Extract the [x, y] coordinate from the center of the cell holding the provided text.  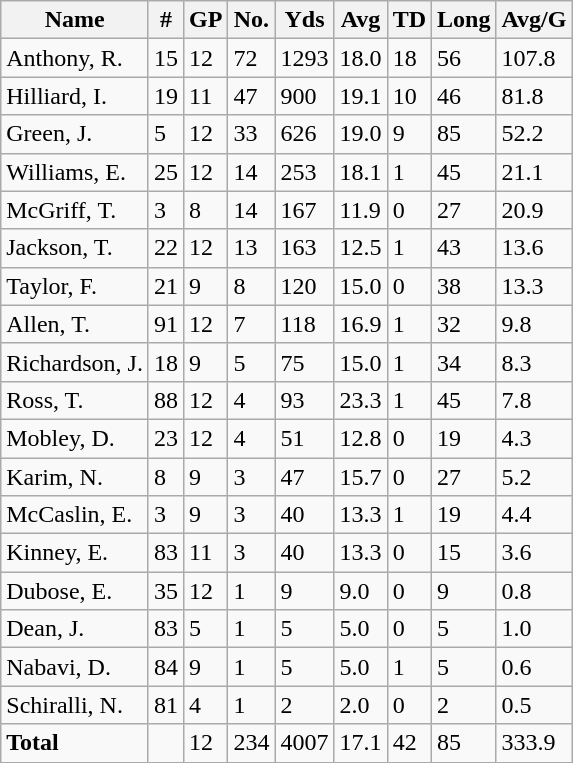
626 [304, 134]
75 [304, 362]
43 [464, 248]
0.5 [534, 705]
25 [166, 172]
22 [166, 248]
19.1 [360, 96]
0.6 [534, 667]
Total [75, 743]
Taylor, F. [75, 286]
900 [304, 96]
17.1 [360, 743]
3.6 [534, 553]
Schiralli, N. [75, 705]
118 [304, 324]
GP [206, 20]
Ross, T. [75, 400]
1.0 [534, 629]
163 [304, 248]
Mobley, D. [75, 438]
52.2 [534, 134]
Dean, J. [75, 629]
15.7 [360, 477]
11.9 [360, 210]
88 [166, 400]
Nabavi, D. [75, 667]
51 [304, 438]
Williams, E. [75, 172]
5.2 [534, 477]
Avg/G [534, 20]
Dubose, E. [75, 591]
McGriff, T. [75, 210]
18.0 [360, 58]
81 [166, 705]
Long [464, 20]
84 [166, 667]
Hilliard, I. [75, 96]
Richardson, J. [75, 362]
12.5 [360, 248]
7 [252, 324]
23 [166, 438]
16.9 [360, 324]
42 [409, 743]
21.1 [534, 172]
38 [464, 286]
Anthony, R. [75, 58]
72 [252, 58]
10 [409, 96]
4.3 [534, 438]
32 [464, 324]
91 [166, 324]
13.6 [534, 248]
107.8 [534, 58]
No. [252, 20]
56 [464, 58]
Green, J. [75, 134]
Yds [304, 20]
Kinney, E. [75, 553]
21 [166, 286]
7.8 [534, 400]
23.3 [360, 400]
120 [304, 286]
35 [166, 591]
4007 [304, 743]
0.8 [534, 591]
9.8 [534, 324]
Allen, T. [75, 324]
TD [409, 20]
Karim, N. [75, 477]
19.0 [360, 134]
34 [464, 362]
Avg [360, 20]
Name [75, 20]
333.9 [534, 743]
20.9 [534, 210]
2.0 [360, 705]
12.8 [360, 438]
18.1 [360, 172]
1293 [304, 58]
# [166, 20]
253 [304, 172]
Jackson, T. [75, 248]
33 [252, 134]
81.8 [534, 96]
167 [304, 210]
13 [252, 248]
234 [252, 743]
9.0 [360, 591]
McCaslin, E. [75, 515]
8.3 [534, 362]
4.4 [534, 515]
93 [304, 400]
46 [464, 96]
